Find where the given text appears and provide that cell's center as [x, y] coordinate. 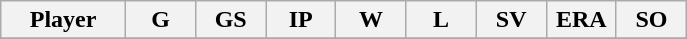
SO [651, 20]
W [371, 20]
ERA [581, 20]
G [160, 20]
L [441, 20]
IP [301, 20]
SV [511, 20]
Player [64, 20]
GS [231, 20]
